Identify which cell holds the provided text, then report its (x, y) central coordinate. 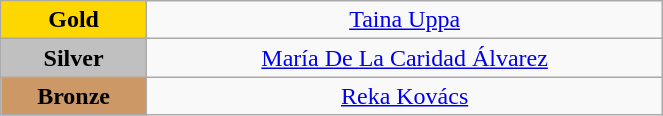
Taina Uppa (404, 20)
Reka Kovács (404, 96)
Gold (74, 20)
Silver (74, 58)
Bronze (74, 96)
María De La Caridad Álvarez (404, 58)
